Locate the cell with the specified text and output its [X, Y] center coordinate. 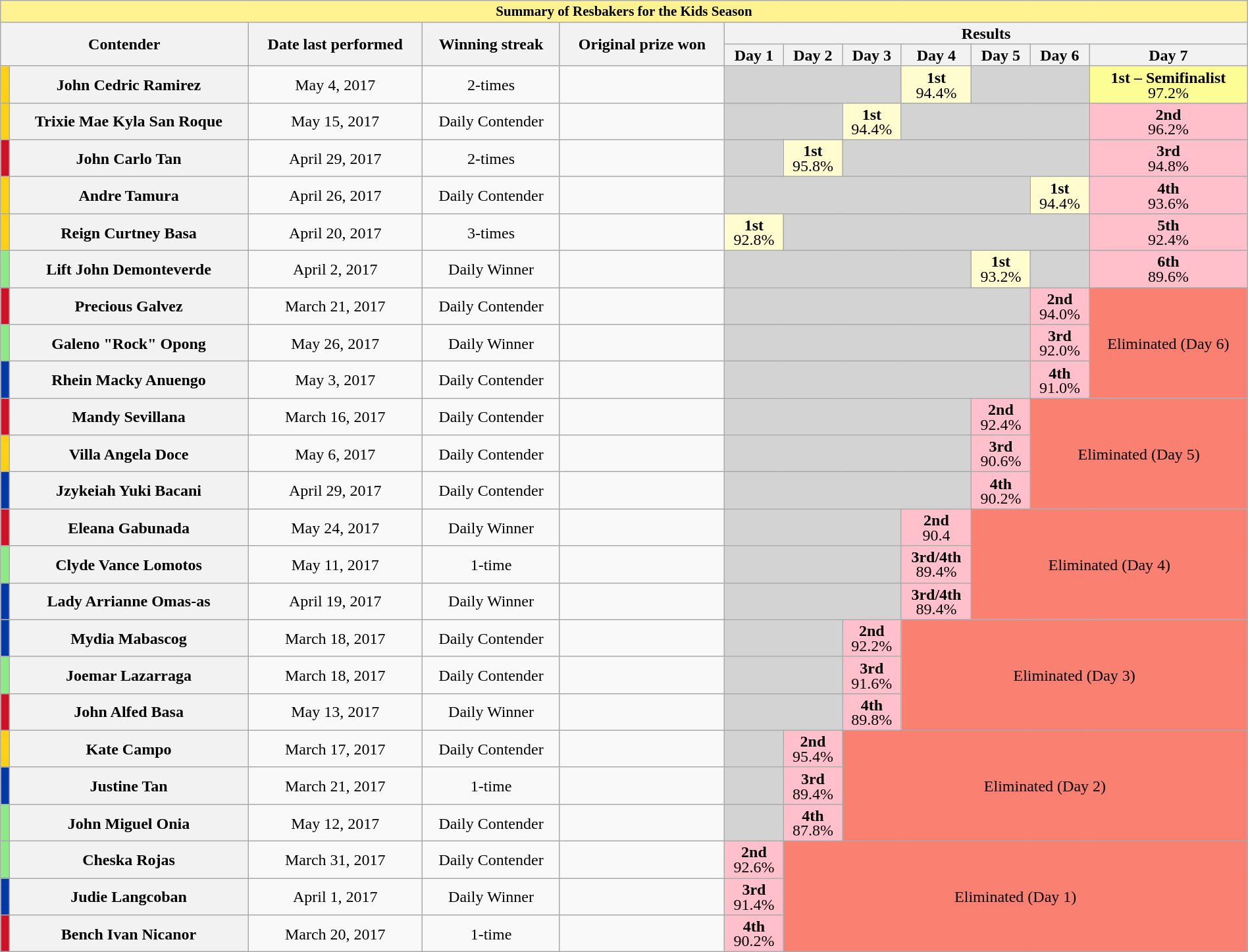
2nd96.2% [1169, 121]
May 3, 2017 [336, 380]
Day 5 [1001, 55]
Original prize won [642, 43]
Day 4 [936, 55]
Eliminated (Day 4) [1110, 564]
2nd90.4 [936, 527]
Bench Ivan Nicanor [128, 934]
3rd91.6% [871, 675]
2nd92.6% [754, 860]
1st – Semifinalist97.2% [1169, 84]
Eliminated (Day 6) [1169, 343]
May 24, 2017 [336, 527]
March 17, 2017 [336, 749]
5th92.4% [1169, 232]
Justine Tan [128, 785]
3rd94.8% [1169, 158]
Day 3 [871, 55]
Galeno "Rock" Opong [128, 343]
Day 1 [754, 55]
Eliminated (Day 2) [1045, 785]
Summary of Resbakers for the Kids Season [624, 11]
John Cedric Ramirez [128, 84]
4th91.0% [1060, 380]
1st92.8% [754, 232]
2nd94.0% [1060, 306]
3rd91.4% [754, 897]
1st95.8% [812, 158]
John Carlo Tan [128, 158]
Judie Langcoban [128, 897]
May 11, 2017 [336, 564]
Day 2 [812, 55]
Joemar Lazarraga [128, 675]
Villa Angela Doce [128, 454]
April 26, 2017 [336, 195]
Precious Galvez [128, 306]
Rhein Macky Anuengo [128, 380]
May 15, 2017 [336, 121]
Jzykeiah Yuki Bacani [128, 490]
Date last performed [336, 43]
April 20, 2017 [336, 232]
May 12, 2017 [336, 823]
Reign Curtney Basa [128, 232]
Trixie Mae Kyla San Roque [128, 121]
Eleana Gabunada [128, 527]
Mandy Sevillana [128, 417]
Lady Arrianne Omas-as [128, 601]
4th93.6% [1169, 195]
Andre Tamura [128, 195]
Lift John Demonteverde [128, 269]
John Alfed Basa [128, 712]
Mydia Mabascog [128, 638]
April 1, 2017 [336, 897]
Cheska Rojas [128, 860]
March 16, 2017 [336, 417]
1st93.2% [1001, 269]
May 26, 2017 [336, 343]
Results [986, 33]
April 19, 2017 [336, 601]
Eliminated (Day 1) [1015, 897]
March 31, 2017 [336, 860]
Contender [124, 43]
Eliminated (Day 3) [1074, 675]
Kate Campo [128, 749]
6th89.6% [1169, 269]
3-times [491, 232]
May 6, 2017 [336, 454]
Eliminated (Day 5) [1139, 454]
Clyde Vance Lomotos [128, 564]
4th87.8% [812, 823]
March 20, 2017 [336, 934]
May 4, 2017 [336, 84]
May 13, 2017 [336, 712]
3rd89.4% [812, 785]
2nd92.2% [871, 638]
Day 7 [1169, 55]
3rd90.6% [1001, 454]
John Miguel Onia [128, 823]
2nd92.4% [1001, 417]
3rd92.0% [1060, 343]
April 2, 2017 [336, 269]
2nd95.4% [812, 749]
4th89.8% [871, 712]
Winning streak [491, 43]
Day 6 [1060, 55]
